Output the (X, Y) coordinate of the center of the cell containing the given text.  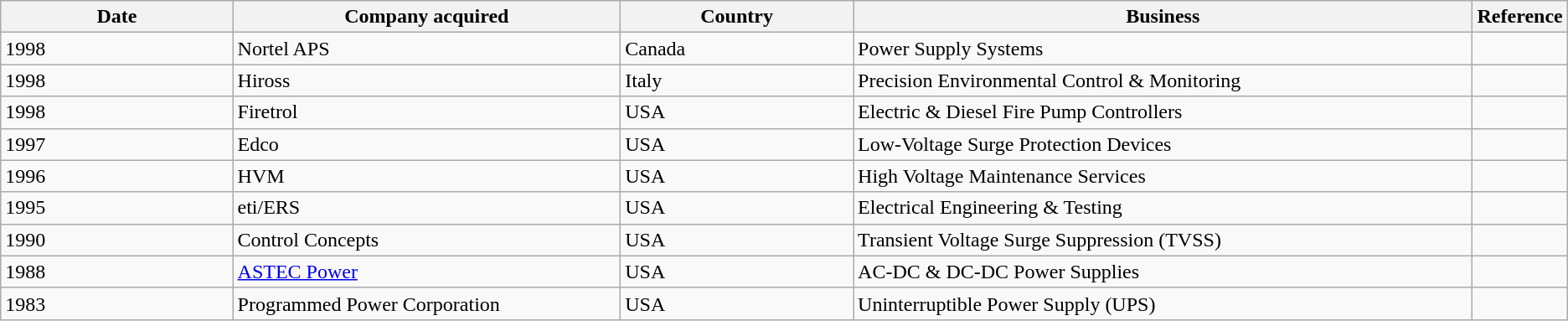
1995 (117, 208)
Precision Environmental Control & Monitoring (1163, 80)
Reference (1519, 17)
Uninterruptible Power Supply (UPS) (1163, 303)
ASTEC Power (427, 272)
1990 (117, 240)
Company acquired (427, 17)
Transient Voltage Surge Suppression (TVSS) (1163, 240)
Electrical Engineering & Testing (1163, 208)
1996 (117, 176)
Country (737, 17)
1997 (117, 144)
Low-Voltage Surge Protection Devices (1163, 144)
High Voltage Maintenance Services (1163, 176)
Programmed Power Corporation (427, 303)
eti/ERS (427, 208)
Italy (737, 80)
Power Supply Systems (1163, 49)
Hiross (427, 80)
Edco (427, 144)
AC-DC & DC-DC Power Supplies (1163, 272)
Date (117, 17)
1988 (117, 272)
Control Concepts (427, 240)
1983 (117, 303)
HVM (427, 176)
Electric & Diesel Fire Pump Controllers (1163, 112)
Business (1163, 17)
Nortel APS (427, 49)
Canada (737, 49)
Firetrol (427, 112)
